Determine the [x, y] coordinate at the center of the cell enclosing the given text.  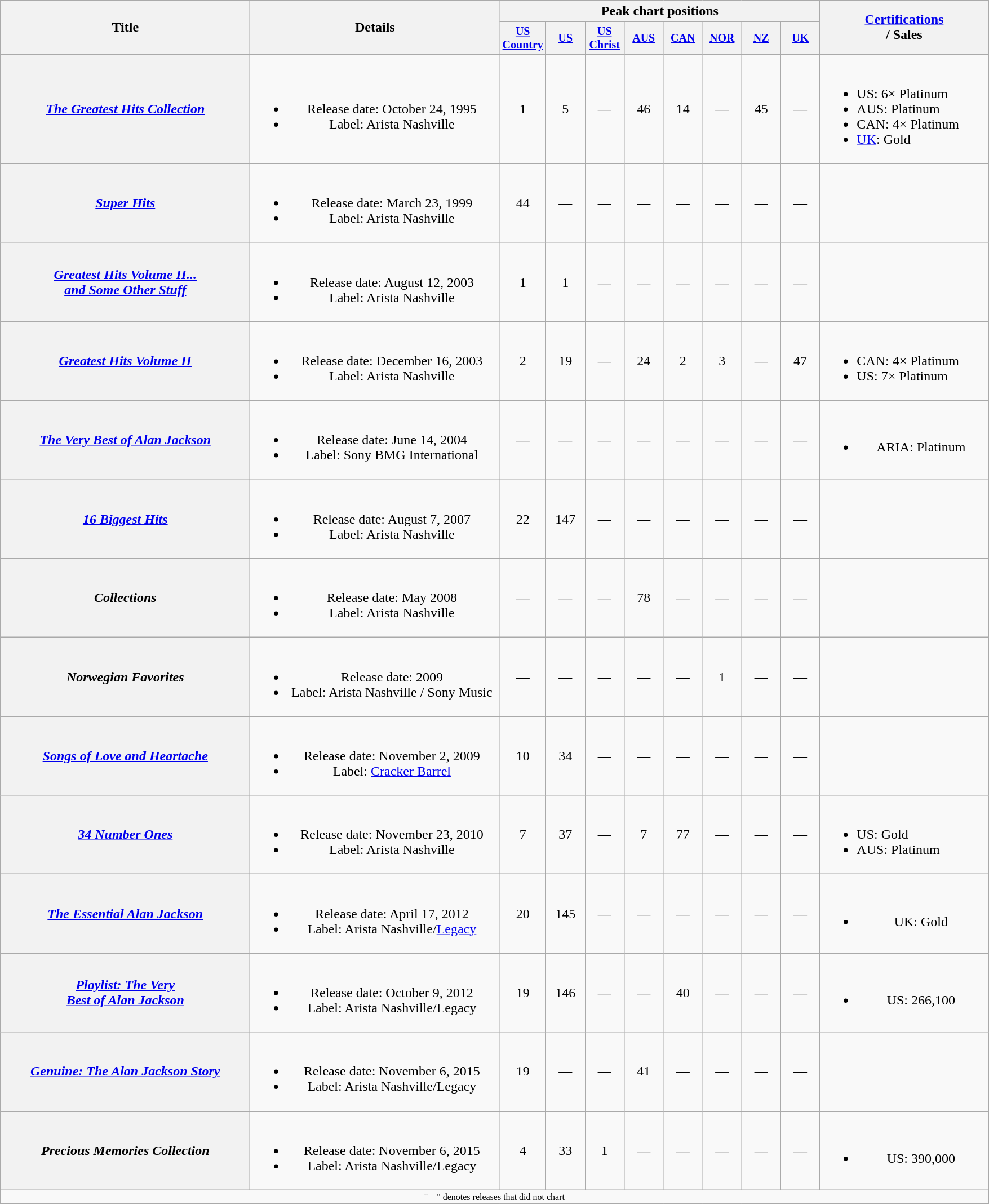
Release date: August 7, 2007Label: Arista Nashville [375, 519]
Collections [125, 598]
NOR [721, 38]
Release date: March 23, 1999Label: Arista Nashville [375, 203]
78 [644, 598]
Precious Memories Collection [125, 1150]
USChrist [604, 38]
5 [566, 109]
45 [761, 109]
20 [523, 914]
4 [523, 1150]
147 [566, 519]
NZ [761, 38]
Title [125, 28]
24 [644, 361]
"—" denotes releases that did not chart [495, 1197]
Release date: April 17, 2012Label: Arista Nashville/Legacy [375, 914]
146 [566, 993]
16 Biggest Hits [125, 519]
Super Hits [125, 203]
US [566, 38]
Norwegian Favorites [125, 677]
Certifications/ Sales [904, 28]
10 [523, 756]
Peak chart positions [660, 11]
3 [721, 361]
Release date: October 9, 2012Label: Arista Nashville/Legacy [375, 993]
US: GoldAUS: Platinum [904, 835]
145 [566, 914]
CAN: 4× PlatinumUS: 7× Platinum [904, 361]
The Essential Alan Jackson [125, 914]
UK: Gold [904, 914]
Release date: November 23, 2010Label: Arista Nashville [375, 835]
Greatest Hits Volume II [125, 361]
Release date: December 16, 2003Label: Arista Nashville [375, 361]
US: 6× PlatinumAUS: PlatinumCAN: 4× PlatinumUK: Gold [904, 109]
Songs of Love and Heartache [125, 756]
34 [566, 756]
Release date: June 14, 2004Label: Sony BMG International [375, 440]
33 [566, 1150]
37 [566, 835]
Playlist: The VeryBest of Alan Jackson [125, 993]
US: 390,000 [904, 1150]
US Country [523, 38]
46 [644, 109]
UK [800, 38]
Release date: October 24, 1995Label: Arista Nashville [375, 109]
US: 266,100 [904, 993]
The Greatest Hits Collection [125, 109]
47 [800, 361]
Release date: November 2, 2009Label: Cracker Barrel [375, 756]
77 [683, 835]
34 Number Ones [125, 835]
ARIA: Platinum [904, 440]
The Very Best of Alan Jackson [125, 440]
41 [644, 1072]
44 [523, 203]
Release date: May 2008Label: Arista Nashville [375, 598]
22 [523, 519]
CAN [683, 38]
Release date: August 12, 2003Label: Arista Nashville [375, 282]
Greatest Hits Volume II...and Some Other Stuff [125, 282]
Release date: 2009Label: Arista Nashville / Sony Music [375, 677]
AUS [644, 38]
Genuine: The Alan Jackson Story [125, 1072]
14 [683, 109]
40 [683, 993]
Details [375, 28]
